Return the (x, y) coordinate for the center point of the cell that contains the specified text.  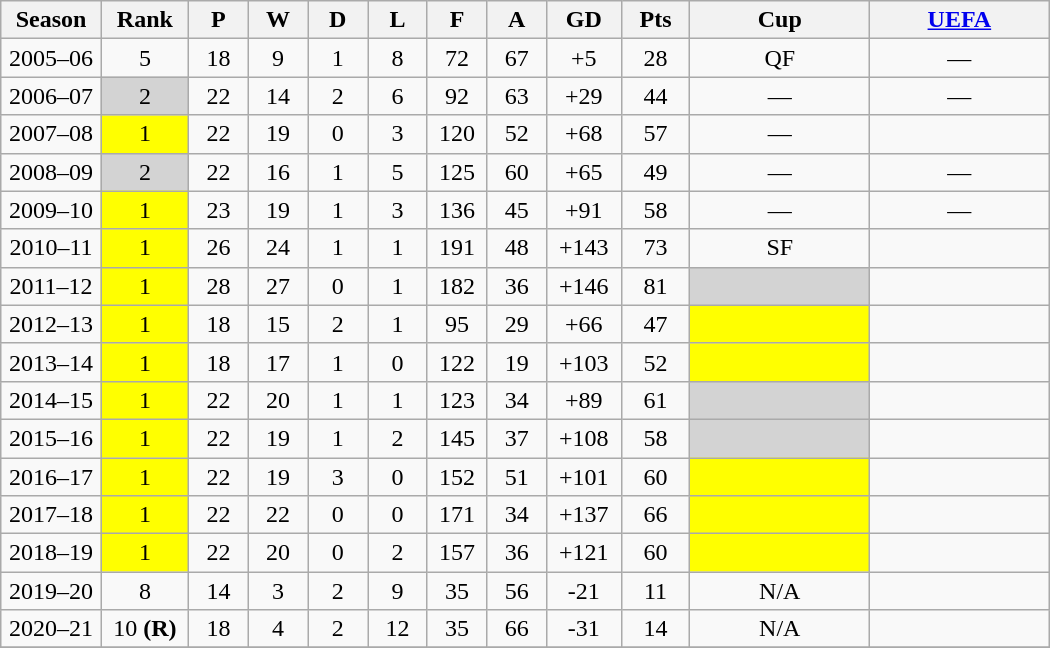
-31 (584, 629)
2017–18 (51, 515)
29 (517, 324)
2016–17 (51, 477)
UEFA (960, 20)
49 (656, 172)
122 (457, 362)
10 (R) (144, 629)
17 (278, 362)
2014–15 (51, 400)
182 (457, 286)
45 (517, 210)
QF (780, 58)
57 (656, 134)
P (219, 20)
12 (398, 629)
2009–10 (51, 210)
SF (780, 248)
D (338, 20)
W (278, 20)
136 (457, 210)
73 (656, 248)
171 (457, 515)
2007–08 (51, 134)
Season (51, 20)
+5 (584, 58)
4 (278, 629)
2015–16 (51, 438)
63 (517, 96)
51 (517, 477)
+146 (584, 286)
A (517, 20)
16 (278, 172)
67 (517, 58)
72 (457, 58)
191 (457, 248)
81 (656, 286)
152 (457, 477)
2019–20 (51, 591)
92 (457, 96)
44 (656, 96)
+91 (584, 210)
+108 (584, 438)
27 (278, 286)
48 (517, 248)
56 (517, 591)
26 (219, 248)
2008–09 (51, 172)
61 (656, 400)
23 (219, 210)
157 (457, 553)
95 (457, 324)
F (457, 20)
GD (584, 20)
+103 (584, 362)
Rank (144, 20)
2010–11 (51, 248)
L (398, 20)
47 (656, 324)
145 (457, 438)
+66 (584, 324)
2011–12 (51, 286)
2020–21 (51, 629)
120 (457, 134)
Cup (780, 20)
+29 (584, 96)
2013–14 (51, 362)
2005–06 (51, 58)
24 (278, 248)
+121 (584, 553)
123 (457, 400)
+68 (584, 134)
+101 (584, 477)
11 (656, 591)
+65 (584, 172)
+89 (584, 400)
+137 (584, 515)
2018–19 (51, 553)
15 (278, 324)
+143 (584, 248)
-21 (584, 591)
37 (517, 438)
Pts (656, 20)
6 (398, 96)
2006–07 (51, 96)
125 (457, 172)
2012–13 (51, 324)
